Find where the given text appears and provide that cell's center as [x, y] coordinate. 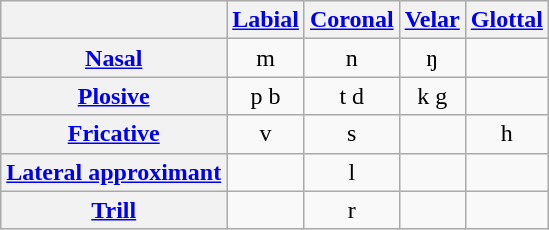
Coronal [352, 20]
Plosive [114, 96]
Labial [266, 20]
m [266, 58]
Lateral approximant [114, 172]
l [352, 172]
Nasal [114, 58]
Fricative [114, 134]
h [506, 134]
ŋ [432, 58]
r [352, 210]
Trill [114, 210]
p b [266, 96]
t d [352, 96]
k g [432, 96]
n [352, 58]
Glottal [506, 20]
Velar [432, 20]
s [352, 134]
v [266, 134]
